Find where the given text appears and provide that cell's center as (X, Y) coordinate. 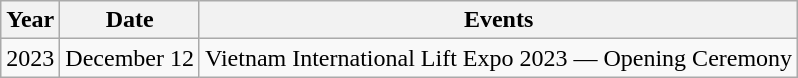
December 12 (130, 58)
Date (130, 20)
Events (498, 20)
Vietnam International Lift Expo 2023 — Opening Ceremony (498, 58)
2023 (30, 58)
Year (30, 20)
